Pinpoint the cell where the given text exists, returning its (x, y) midpoint coordinate. 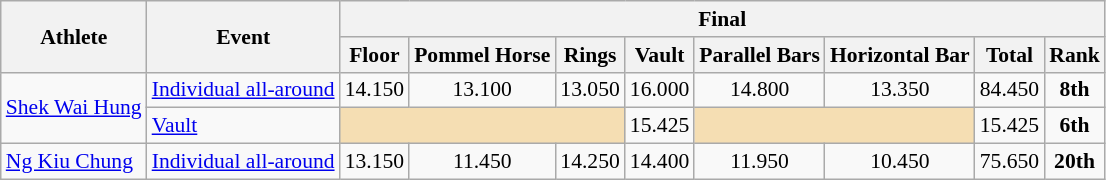
Rings (590, 55)
84.450 (1010, 90)
75.650 (1010, 162)
Shek Wai Hung (74, 108)
14.800 (760, 90)
6th (1074, 126)
Ng Kiu Chung (74, 162)
14.150 (374, 90)
13.050 (590, 90)
13.150 (374, 162)
14.400 (660, 162)
8th (1074, 90)
Total (1010, 55)
Final (722, 19)
20th (1074, 162)
Rank (1074, 55)
Floor (374, 55)
Athlete (74, 36)
11.950 (760, 162)
13.350 (900, 90)
Event (244, 36)
11.450 (482, 162)
14.250 (590, 162)
Parallel Bars (760, 55)
Horizontal Bar (900, 55)
13.100 (482, 90)
Pommel Horse (482, 55)
16.000 (660, 90)
10.450 (900, 162)
